For the text-containing cell, return its midpoint in (x, y) coordinate format. 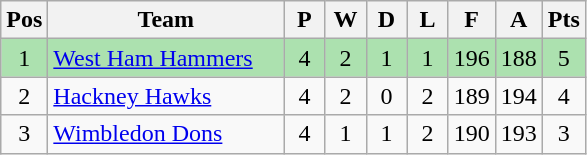
Pts (564, 20)
189 (472, 96)
0 (386, 96)
P (304, 20)
L (428, 20)
F (472, 20)
190 (472, 134)
A (518, 20)
Pos (24, 20)
W (346, 20)
D (386, 20)
Team (166, 20)
Wimbledon Dons (166, 134)
West Ham Hammers (166, 58)
193 (518, 134)
194 (518, 96)
Hackney Hawks (166, 96)
5 (564, 58)
196 (472, 58)
188 (518, 58)
